Locate the cell with the specified text and output its (x, y) center coordinate. 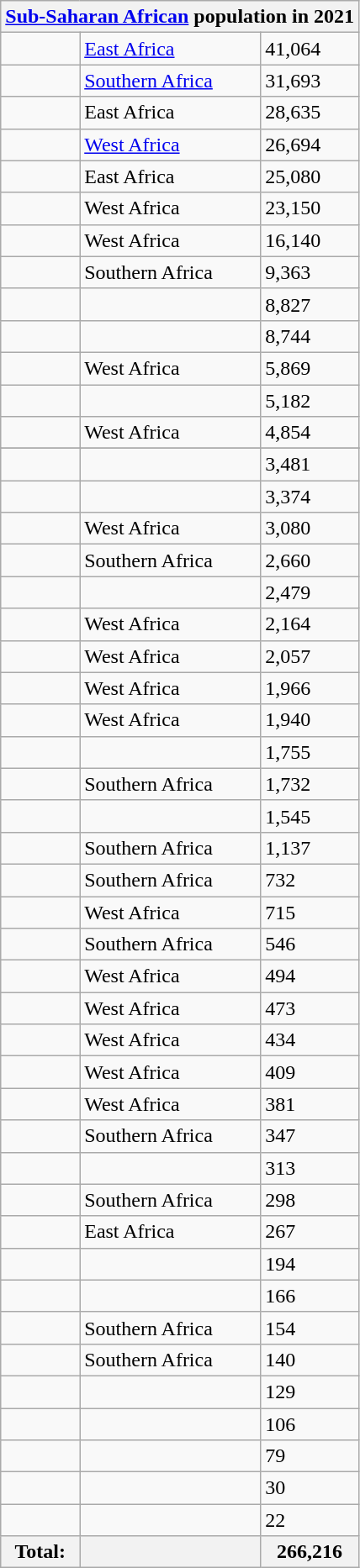
715 (310, 912)
3,374 (310, 497)
298 (310, 1200)
1,940 (310, 720)
8,827 (310, 304)
23,150 (310, 208)
313 (310, 1168)
3,481 (310, 465)
41,064 (310, 49)
16,140 (310, 240)
1,545 (310, 816)
546 (310, 944)
732 (310, 880)
267 (310, 1232)
347 (310, 1136)
194 (310, 1264)
154 (310, 1328)
1,966 (310, 688)
25,080 (310, 176)
79 (310, 1456)
26,694 (310, 145)
9,363 (310, 272)
Total: (40, 1552)
8,744 (310, 336)
409 (310, 1072)
Sub-Saharan African population in 2021 (180, 17)
1,755 (310, 752)
494 (310, 976)
2,164 (310, 624)
30 (310, 1488)
1,137 (310, 848)
1,732 (310, 784)
28,635 (310, 113)
129 (310, 1392)
4,854 (310, 433)
2,660 (310, 560)
31,693 (310, 81)
473 (310, 1008)
2,479 (310, 592)
2,057 (310, 656)
106 (310, 1424)
3,080 (310, 529)
434 (310, 1040)
266,216 (310, 1552)
381 (310, 1104)
5,869 (310, 368)
5,182 (310, 401)
166 (310, 1296)
140 (310, 1360)
22 (310, 1520)
